Scan for the cell matching the given text and deliver its (x, y) coordinate at center. 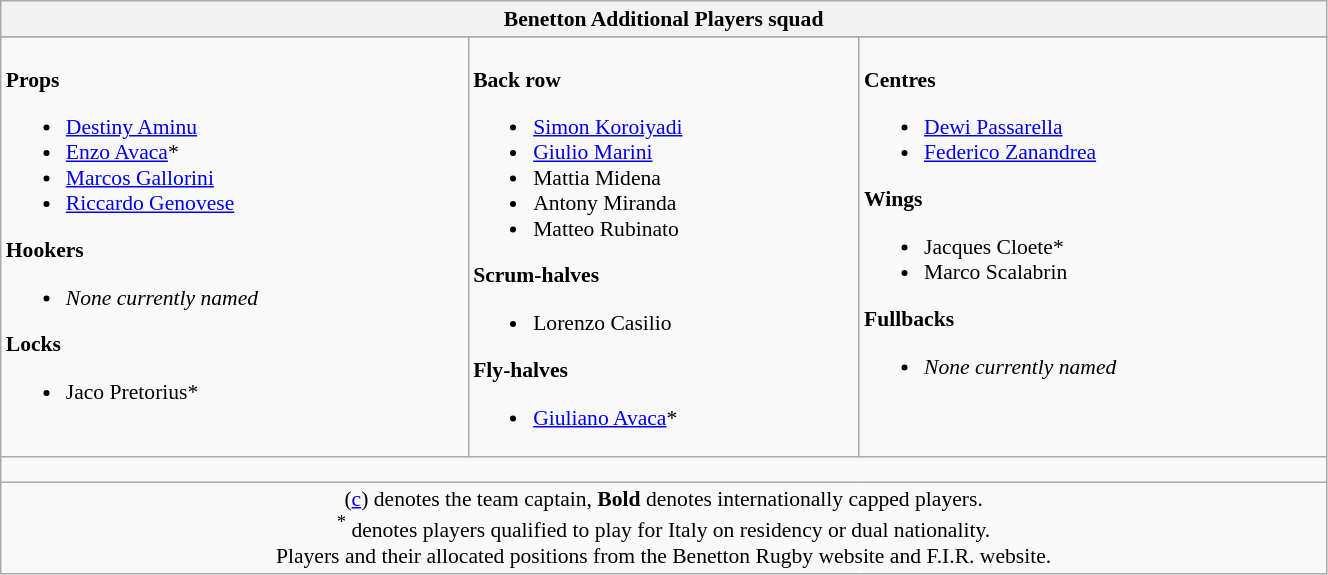
Benetton Additional Players squad (664, 19)
Centres Dewi Passarella Federico ZanandreaWings Jacques Cloete* Marco ScalabrinFullbacksNone currently named (1092, 247)
Back row Simon Koroiyadi Giulio Marini Mattia Midena Antony Miranda Matteo RubinatoScrum-halves Lorenzo CasilioFly-halves Giuliano Avaca* (664, 247)
Props Destiny Aminu Enzo Avaca* Marcos Gallorini Riccardo GenoveseHookersNone currently namedLocks Jaco Pretorius* (234, 247)
